Capture the cell that displays the provided text and extract its [X, Y] central coordinate. 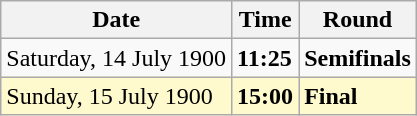
11:25 [266, 58]
15:00 [266, 96]
Final [358, 96]
Sunday, 15 July 1900 [116, 96]
Saturday, 14 July 1900 [116, 58]
Time [266, 20]
Round [358, 20]
Semifinals [358, 58]
Date [116, 20]
